Output the (X, Y) coordinate of the center of the cell containing the given text.  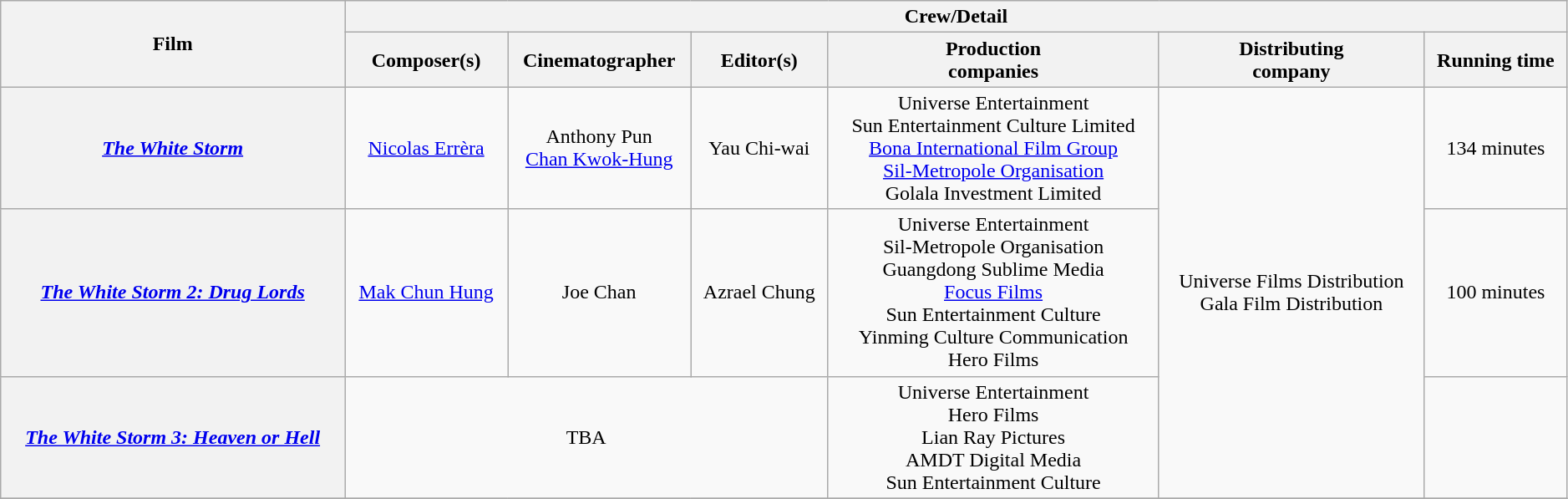
The White Storm 2: Drug Lords (173, 293)
Nicolas Errèra (426, 148)
TBA (586, 437)
Anthony PunChan Kwok-Hung (600, 148)
Cinematographer (600, 60)
Universe EntertainmentSil-Metropole OrganisationGuangdong Sublime MediaFocus FilmsSun Entertainment CultureYinming Culture CommunicationHero Films (993, 293)
Universe EntertainmentHero FilmsLian Ray PicturesAMDT Digital MediaSun Entertainment Culture (993, 437)
Productioncompanies (993, 60)
Editor(s) (759, 60)
134 minutes (1496, 148)
100 minutes (1496, 293)
Running time (1496, 60)
Mak Chun Hung (426, 293)
Yau Chi-wai (759, 148)
Distributingcompany (1291, 60)
Composer(s) (426, 60)
Universe Entertainment Sun Entertainment Culture Limited Bona International Film Group Sil-Metropole Organisation Golala Investment Limited (993, 148)
Film (173, 43)
Universe Films Distribution Gala Film Distribution (1291, 293)
The White Storm (173, 148)
Joe Chan (600, 293)
Azrael Chung (759, 293)
The White Storm 3: Heaven or Hell (173, 437)
Crew/Detail (957, 17)
